Scan for the cell matching the given text and deliver its [x, y] coordinate at center. 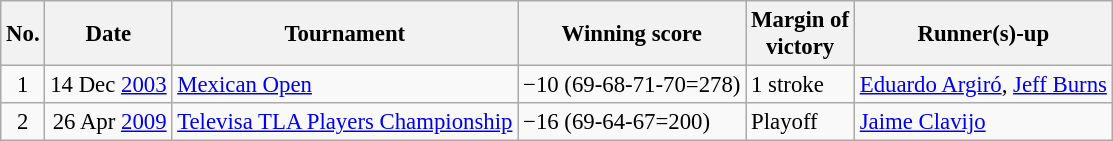
Playoff [800, 122]
Jaime Clavijo [983, 122]
Mexican Open [345, 85]
Margin ofvictory [800, 34]
14 Dec 2003 [108, 85]
2 [23, 122]
No. [23, 34]
Date [108, 34]
−16 (69-64-67=200) [632, 122]
Eduardo Argiró, Jeff Burns [983, 85]
−10 (69-68-71-70=278) [632, 85]
Runner(s)-up [983, 34]
1 [23, 85]
Tournament [345, 34]
1 stroke [800, 85]
Winning score [632, 34]
Televisa TLA Players Championship [345, 122]
26 Apr 2009 [108, 122]
